Capture the cell that displays the provided text and extract its [X, Y] central coordinate. 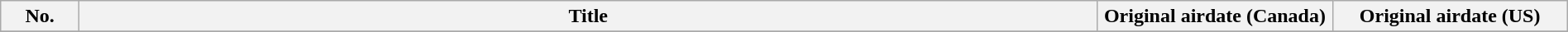
No. [40, 16]
Original airdate (US) [1450, 16]
Original airdate (Canada) [1215, 16]
Title [587, 16]
